Output the (X, Y) coordinate of the center of the cell containing the given text.  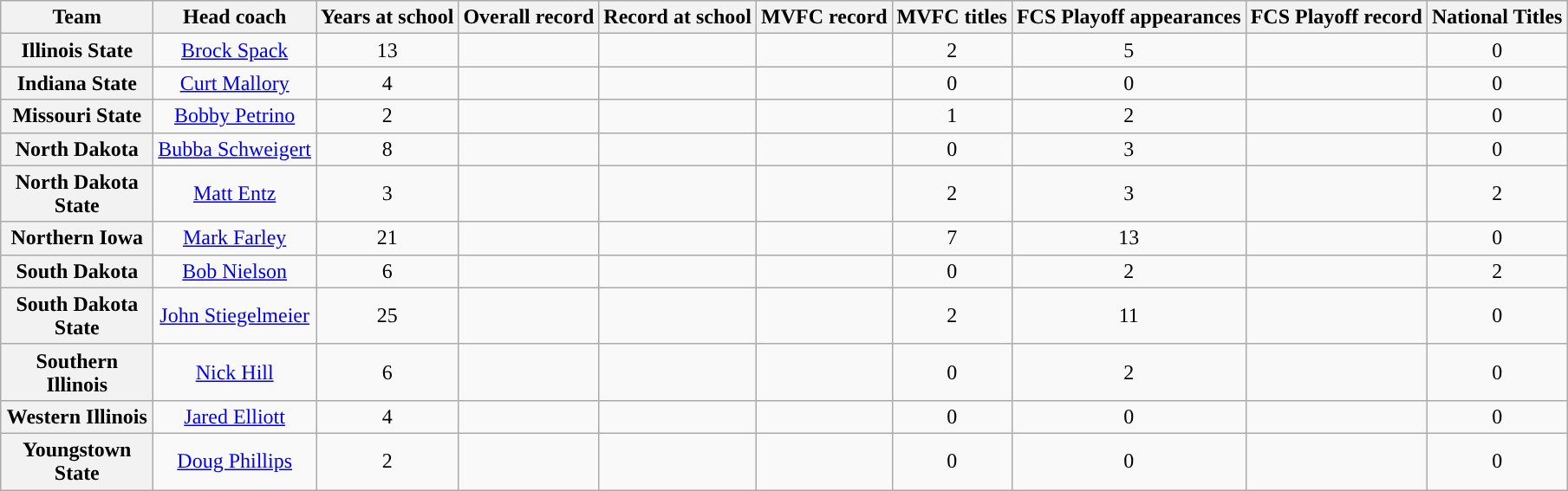
Missouri State (77, 116)
Brock Spack (235, 50)
Bubba Schweigert (235, 149)
John Stiegelmeier (235, 315)
Jared Elliott (235, 417)
Mark Farley (235, 238)
Team (77, 17)
Bob Nielson (235, 271)
Overall record (529, 17)
1 (952, 116)
Bobby Petrino (235, 116)
Matt Entz (235, 194)
MVFC record (825, 17)
Indiana State (77, 83)
Record at school (678, 17)
Curt Mallory (235, 83)
South Dakota (77, 271)
8 (387, 149)
11 (1129, 315)
21 (387, 238)
25 (387, 315)
Southern Illinois (77, 372)
FCS Playoff appearances (1129, 17)
5 (1129, 50)
Northern Iowa (77, 238)
Doug Phillips (235, 461)
Head coach (235, 17)
Illinois State (77, 50)
South Dakota State (77, 315)
National Titles (1497, 17)
7 (952, 238)
Youngstown State (77, 461)
North Dakota (77, 149)
Western Illinois (77, 417)
MVFC titles (952, 17)
North Dakota State (77, 194)
Nick Hill (235, 372)
Years at school (387, 17)
FCS Playoff record (1337, 17)
